Output the [X, Y] coordinate of the center of the cell containing the given text.  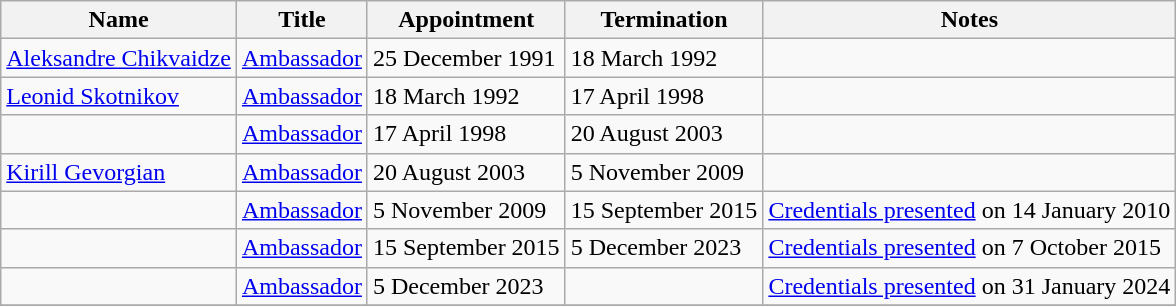
Credentials presented on 7 October 2015 [970, 248]
Appointment [466, 20]
Kirill Gevorgian [119, 172]
25 December 1991 [466, 58]
Name [119, 20]
Notes [970, 20]
Leonid Skotnikov [119, 96]
Title [302, 20]
Credentials presented on 31 January 2024 [970, 286]
Aleksandre Chikvaidze [119, 58]
Termination [664, 20]
Credentials presented on 14 January 2010 [970, 210]
